Find where the given text appears and provide that cell's center as (x, y) coordinate. 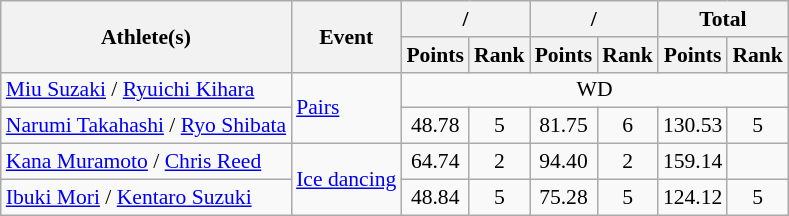
130.53 (692, 126)
124.12 (692, 197)
Kana Muramoto / Chris Reed (146, 162)
Ibuki Mori / Kentaro Suzuki (146, 197)
75.28 (564, 197)
159.14 (692, 162)
81.75 (564, 126)
WD (594, 90)
Athlete(s) (146, 36)
48.78 (435, 126)
Total (723, 19)
Miu Suzaki / Ryuichi Kihara (146, 90)
Event (346, 36)
48.84 (435, 197)
Narumi Takahashi / Ryo Shibata (146, 126)
64.74 (435, 162)
Ice dancing (346, 180)
6 (628, 126)
Pairs (346, 108)
94.40 (564, 162)
